Extract the [x, y] coordinate from the center of the cell holding the provided text.  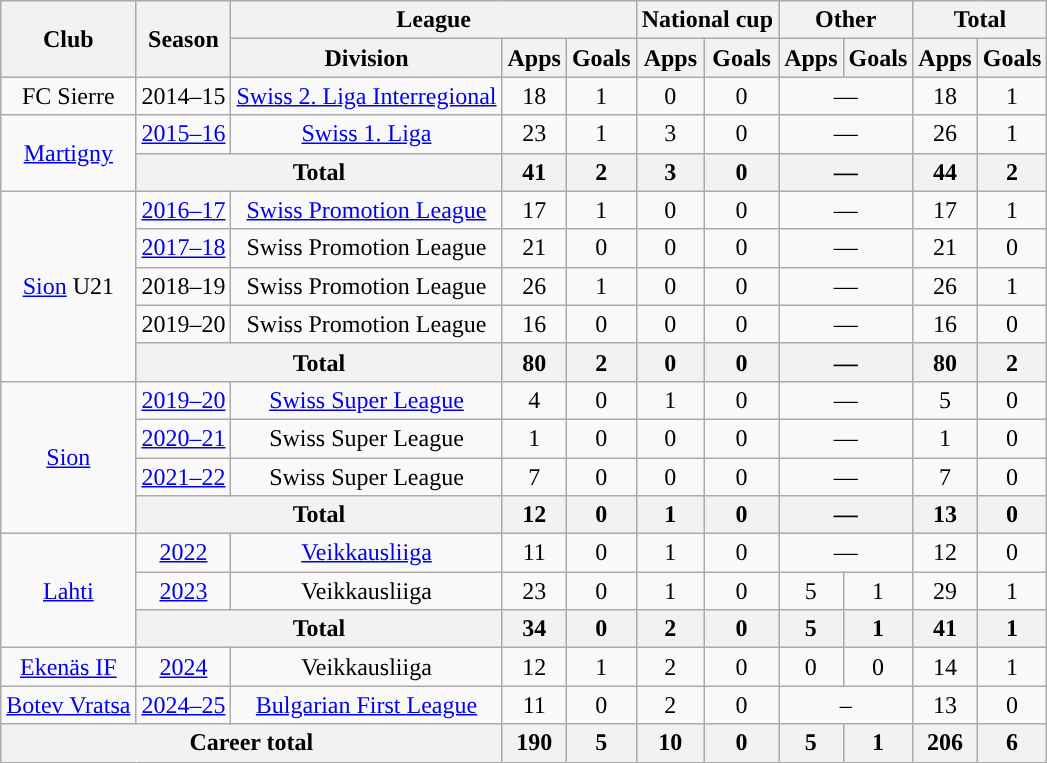
6 [1012, 743]
Career total [252, 743]
Bulgarian First League [366, 705]
FC Sierre [68, 96]
Club [68, 39]
206 [945, 743]
National cup [707, 20]
2014–15 [184, 96]
29 [945, 591]
Botev Vratsa [68, 705]
34 [534, 629]
Martigny [68, 153]
2017–18 [184, 248]
Sion U21 [68, 286]
Ekenäs IF [68, 667]
Other [846, 20]
League [434, 20]
Sion [68, 457]
10 [670, 743]
– [846, 705]
Swiss 2. Liga Interregional [366, 96]
Season [184, 39]
14 [945, 667]
Lahti [68, 591]
2023 [184, 591]
Swiss 1. Liga [366, 134]
2022 [184, 553]
2018–19 [184, 286]
2024–25 [184, 705]
2024 [184, 667]
Division [366, 58]
4 [534, 400]
190 [534, 743]
44 [945, 172]
2015–16 [184, 134]
2021–22 [184, 477]
2016–17 [184, 210]
2020–21 [184, 438]
